Find where the given text appears and provide that cell's center as [x, y] coordinate. 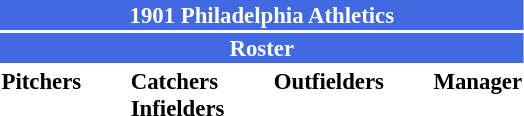
1901 Philadelphia Athletics [262, 15]
Roster [262, 48]
